Return [x, y] of the center of cell containing provided text 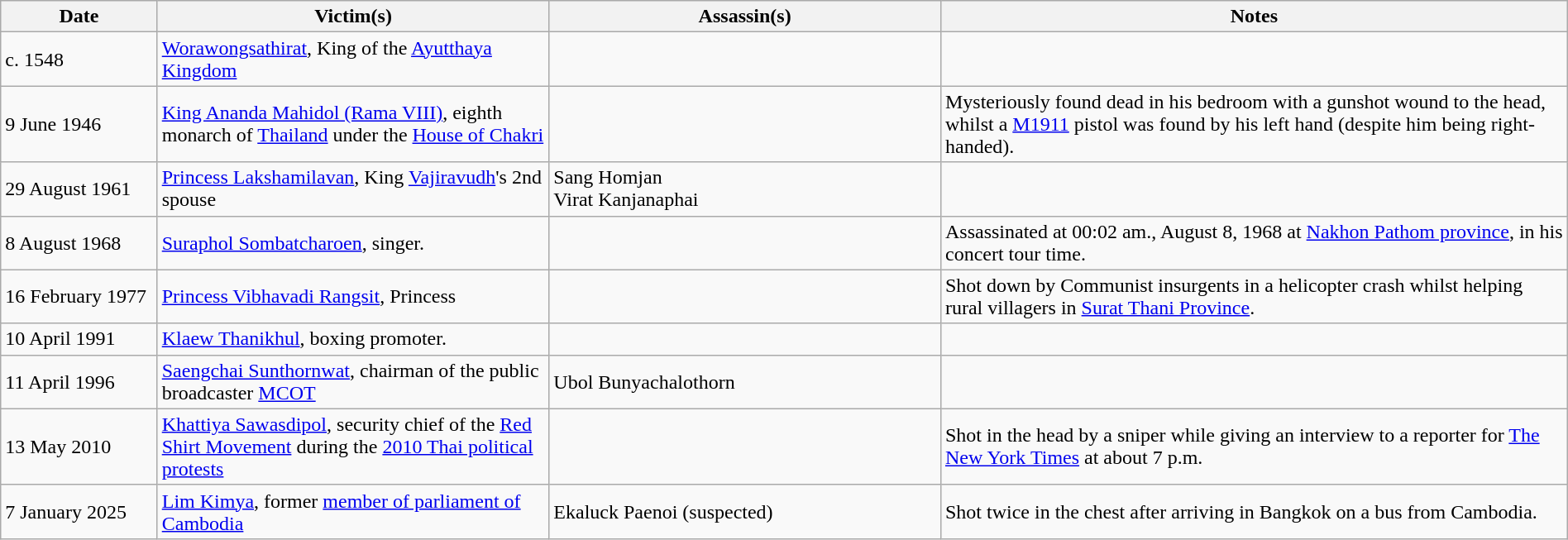
Victim(s) [353, 17]
Assassinated at 00:02 am., August 8, 1968 at Nakhon Pathom province, in his concert tour time. [1254, 243]
Worawongsathirat, King of the Ayutthaya Kingdom [353, 60]
Shot down by Communist insurgents in a helicopter crash whilst helping rural villagers in Surat Thani Province. [1254, 296]
29 August 1961 [79, 189]
Shot twice in the chest after arriving in Bangkok on a bus from Cambodia. [1254, 511]
16 February 1977 [79, 296]
Assassin(s) [745, 17]
c. 1548 [79, 60]
King Ananda Mahidol (Rama VIII), eighth monarch of Thailand under the House of Chakri [353, 124]
8 August 1968 [79, 243]
Ekaluck Paenoi (suspected) [745, 511]
10 April 1991 [79, 339]
Princess Lakshamilavan, King Vajiravudh's 2nd spouse [353, 189]
Sang HomjanVirat Kanjanaphai [745, 189]
Notes [1254, 17]
9 June 1946 [79, 124]
Ubol Bunyachalothorn [745, 382]
Shot in the head by a sniper while giving an interview to a reporter for The New York Times at about 7 p.m. [1254, 447]
Khattiya Sawasdipol, security chief of the Red Shirt Movement during the 2010 Thai political protests [353, 447]
Princess Vibhavadi Rangsit, Princess [353, 296]
Suraphol Sombatcharoen, singer. [353, 243]
Klaew Thanikhul, boxing promoter. [353, 339]
Lim Kimya, former member of parliament of Cambodia [353, 511]
7 January 2025 [79, 511]
13 May 2010 [79, 447]
11 April 1996 [79, 382]
Saengchai Sunthornwat, chairman of the public broadcaster MCOT [353, 382]
Date [79, 17]
